For the text-containing cell, return its midpoint in [X, Y] coordinate format. 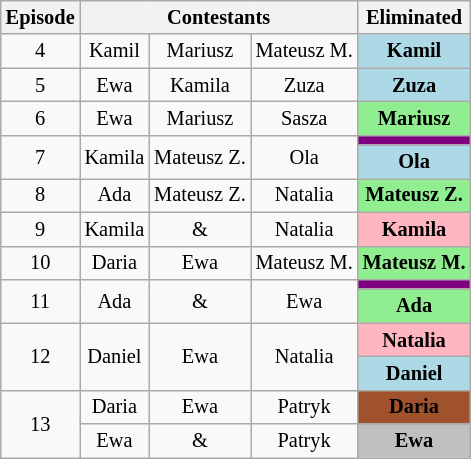
12 [40, 356]
9 [40, 229]
11 [40, 300]
13 [40, 424]
Episode [40, 17]
Contestants [219, 17]
10 [40, 263]
8 [40, 195]
5 [40, 85]
4 [40, 51]
6 [40, 118]
7 [40, 156]
Sasza [304, 118]
Eliminated [414, 17]
